Return [x, y] of the center of cell containing provided text 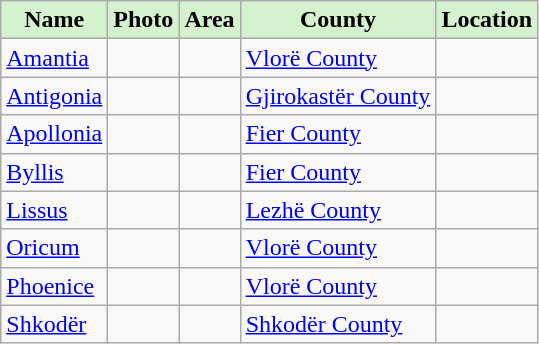
Lissus [54, 210]
Antigonia [54, 96]
Oricum [54, 248]
Apollonia [54, 134]
Shkodër County [338, 324]
Location [487, 20]
Area [210, 20]
Lezhë County [338, 210]
Amantia [54, 58]
Byllis [54, 172]
Name [54, 20]
Shkodër [54, 324]
Gjirokastër County [338, 96]
Phoenice [54, 286]
County [338, 20]
Photo [144, 20]
